Return the [x, y] coordinate for the center point of the cell that contains the specified text.  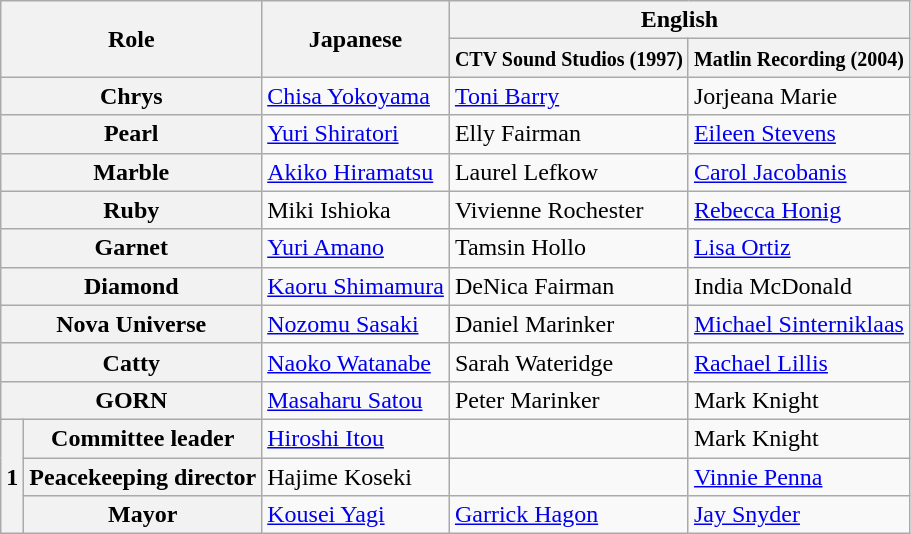
Mayor [143, 515]
Role [132, 39]
CTV Sound Studios (1997) [568, 58]
Vinnie Penna [798, 477]
Rachael Lillis [798, 362]
Laurel Lefkow [568, 172]
Chrys [132, 96]
Chisa Yokoyama [356, 96]
Hajime Koseki [356, 477]
India McDonald [798, 286]
Garnet [132, 248]
Yuri Amano [356, 248]
Diamond [132, 286]
Jay Snyder [798, 515]
Matlin Recording (2004) [798, 58]
Eileen Stevens [798, 134]
Garrick Hagon [568, 515]
Miki Ishioka [356, 210]
Rebecca Honig [798, 210]
Carol Jacobanis [798, 172]
Sarah Wateridge [568, 362]
Kousei Yagi [356, 515]
Lisa Ortiz [798, 248]
Nozomu Sasaki [356, 324]
Toni Barry [568, 96]
GORN [132, 400]
Daniel Marinker [568, 324]
Peacekeeping director [143, 477]
Masaharu Satou [356, 400]
Naoko Watanabe [356, 362]
Tamsin Hollo [568, 248]
Catty [132, 362]
Jorjeana Marie [798, 96]
Peter Marinker [568, 400]
Yuri Shiratori [356, 134]
Vivienne Rochester [568, 210]
Elly Fairman [568, 134]
Nova Universe [132, 324]
1 [12, 476]
Hiroshi Itou [356, 438]
Kaoru Shimamura [356, 286]
Marble [132, 172]
DeNica Fairman [568, 286]
Japanese [356, 39]
English [679, 20]
Committee leader [143, 438]
Akiko Hiramatsu [356, 172]
Michael Sinterniklaas [798, 324]
Ruby [132, 210]
Pearl [132, 134]
